Find where the given text appears and provide that cell's center as [x, y] coordinate. 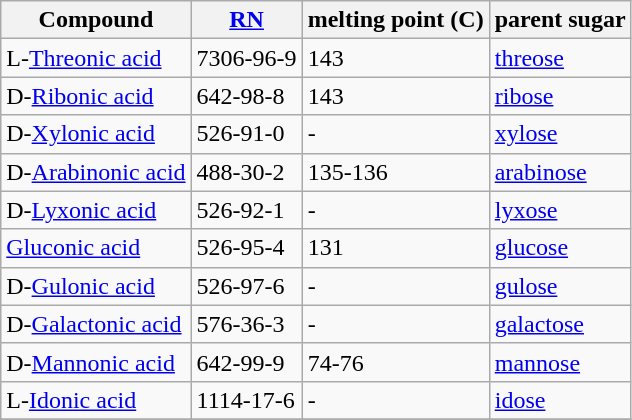
ribose [560, 96]
D-Xylonic acid [96, 134]
melting point (C) [396, 20]
642-98-8 [246, 96]
131 [396, 248]
L-Idonic acid [96, 400]
arabinose [560, 172]
526-92-1 [246, 210]
Compound [96, 20]
488-30-2 [246, 172]
576-36-3 [246, 324]
Gluconic acid [96, 248]
threose [560, 58]
642-99-9 [246, 362]
D-Arabinonic acid [96, 172]
galactose [560, 324]
RN [246, 20]
D-Galactonic acid [96, 324]
xylose [560, 134]
D-Lyxonic acid [96, 210]
D-Ribonic acid [96, 96]
D-Mannonic acid [96, 362]
gulose [560, 286]
1114-17-6 [246, 400]
lyxose [560, 210]
mannose [560, 362]
135-136 [396, 172]
7306-96-9 [246, 58]
L-Threonic acid [96, 58]
74-76 [396, 362]
glucose [560, 248]
idose [560, 400]
526-91-0 [246, 134]
526-95-4 [246, 248]
526-97-6 [246, 286]
parent sugar [560, 20]
D-Gulonic acid [96, 286]
